Capture the cell that displays the provided text and extract its [x, y] central coordinate. 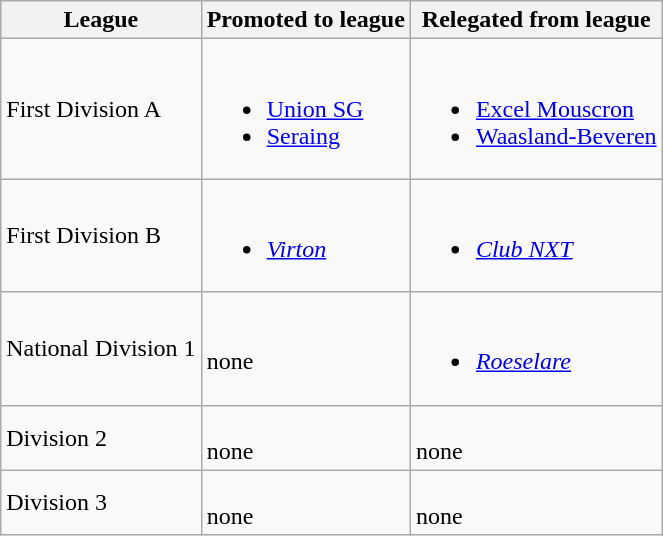
Division 3 [101, 502]
League [101, 20]
Virton [306, 236]
First Division B [101, 236]
Promoted to league [306, 20]
Union SGSeraing [306, 109]
Relegated from league [536, 20]
Division 2 [101, 438]
Roeselare [536, 348]
Excel MouscronWaasland-Beveren [536, 109]
Club NXT [536, 236]
First Division A [101, 109]
National Division 1 [101, 348]
